Return the [x, y] coordinate for the center point of the cell that contains the specified text.  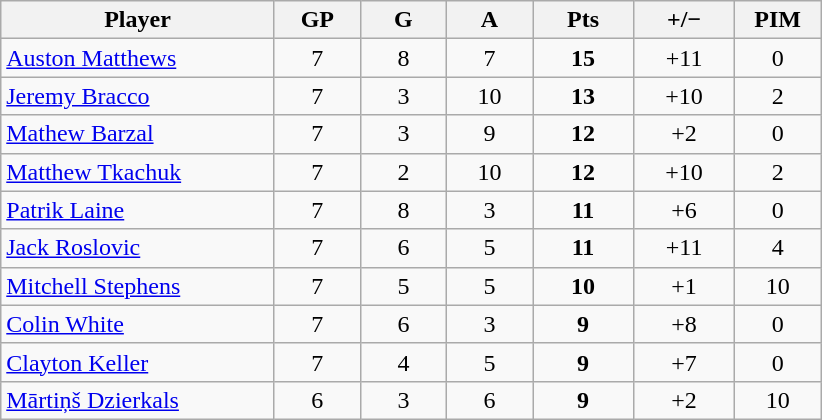
Jack Roslovic [138, 248]
GP [317, 20]
Jeremy Bracco [138, 96]
G [403, 20]
13 [582, 96]
+1 [684, 286]
Mitchell Stephens [138, 286]
15 [582, 58]
Patrik Laine [138, 210]
PIM [778, 20]
Clayton Keller [138, 362]
+7 [684, 362]
Colin White [138, 324]
Mathew Barzal [138, 134]
+8 [684, 324]
+/− [684, 20]
Player [138, 20]
A [489, 20]
+6 [684, 210]
Auston Matthews [138, 58]
Pts [582, 20]
Matthew Tkachuk [138, 172]
Mārtiņš Dzierkals [138, 400]
